Detect which cell encompasses the target text, then output its (x, y) center coordinate. 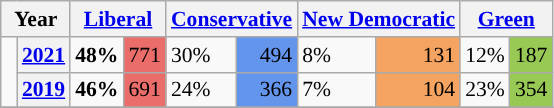
48% (96, 55)
Liberal (118, 19)
494 (268, 55)
2021 (44, 55)
23% (485, 90)
131 (418, 55)
Green (506, 19)
7% (336, 90)
104 (418, 90)
366 (268, 90)
691 (144, 90)
Conservative (232, 19)
8% (336, 55)
24% (202, 90)
354 (532, 90)
12% (485, 55)
771 (144, 55)
2019 (44, 90)
Year (36, 19)
New Democratic (378, 19)
187 (532, 55)
46% (96, 90)
30% (202, 55)
